Return (X, Y) of the center of cell containing provided text 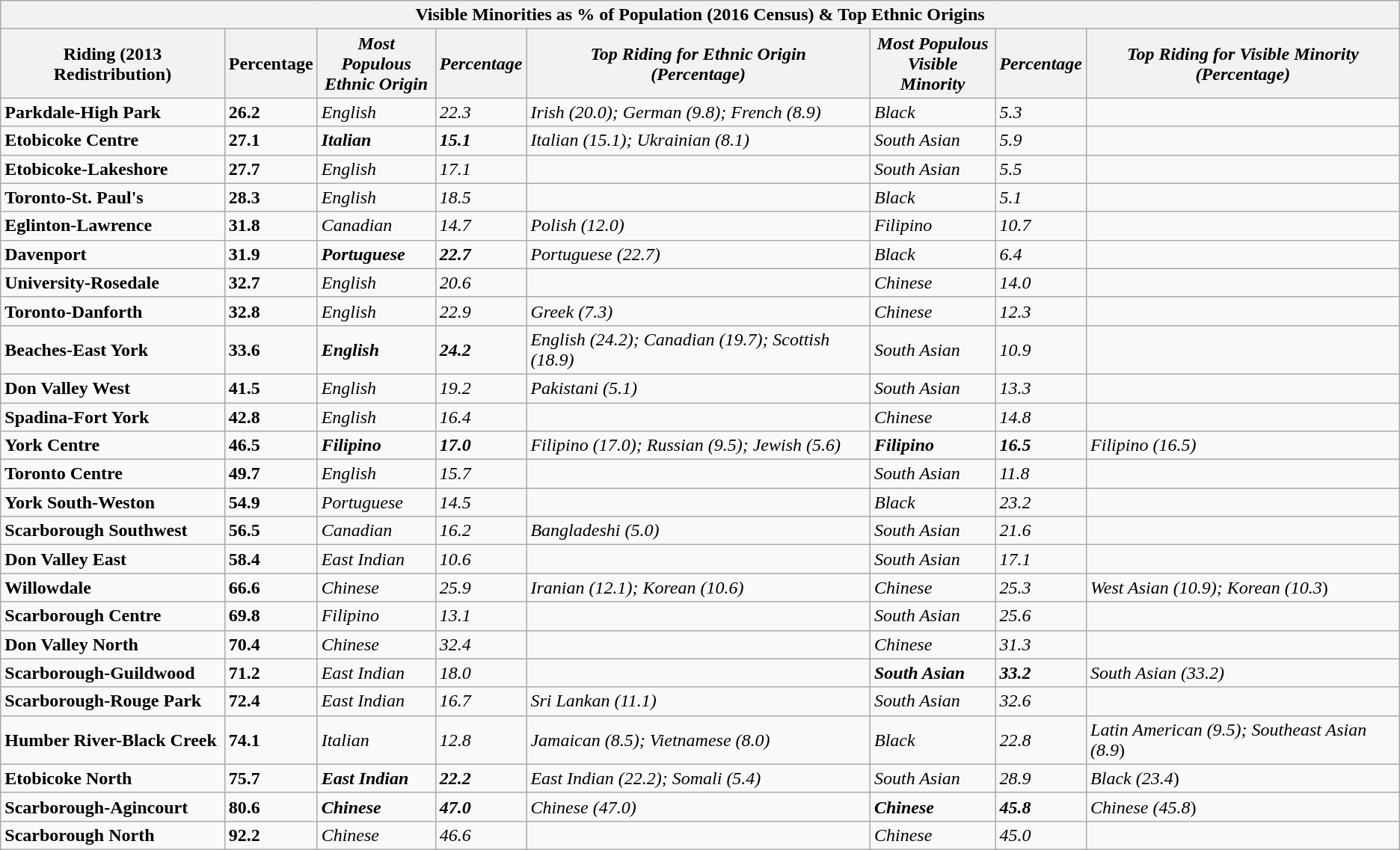
Eglinton-Lawrence (112, 226)
16.5 (1041, 446)
Scarborough Southwest (112, 531)
Riding (2013 Redistribution) (112, 64)
13.1 (481, 616)
5.5 (1041, 169)
16.4 (481, 416)
14.7 (481, 226)
56.5 (271, 531)
Toronto Centre (112, 474)
12.8 (481, 740)
Scarborough-Guildwood (112, 673)
18.0 (481, 673)
West Asian (10.9); Korean (10.3) (1243, 588)
Etobicoke Centre (112, 141)
Toronto-St. Paul's (112, 197)
16.2 (481, 531)
27.7 (271, 169)
46.6 (481, 835)
Iranian (12.1); Korean (10.6) (699, 588)
East Indian (22.2); Somali (5.4) (699, 778)
11.8 (1041, 474)
Polish (12.0) (699, 226)
York South-Weston (112, 502)
University-Rosedale (112, 283)
25.3 (1041, 588)
31.3 (1041, 644)
15.7 (481, 474)
15.1 (481, 141)
Top Riding for Visible Minority(Percentage) (1243, 64)
25.6 (1041, 616)
26.2 (271, 112)
York Centre (112, 446)
80.6 (271, 807)
28.9 (1041, 778)
31.9 (271, 254)
25.9 (481, 588)
English (24.2); Canadian (19.7); Scottish (18.9) (699, 350)
33.2 (1041, 673)
6.4 (1041, 254)
Beaches-East York (112, 350)
Jamaican (8.5); Vietnamese (8.0) (699, 740)
Italian (15.1); Ukrainian (8.1) (699, 141)
Chinese (47.0) (699, 807)
Visible Minorities as % of Population (2016 Census) & Top Ethnic Origins (700, 15)
Most PopulousVisible Minority (932, 64)
58.4 (271, 559)
22.8 (1041, 740)
49.7 (271, 474)
Etobicoke North (112, 778)
10.7 (1041, 226)
Davenport (112, 254)
75.7 (271, 778)
Parkdale-High Park (112, 112)
22.7 (481, 254)
22.3 (481, 112)
Sri Lankan (11.1) (699, 701)
Greek (7.3) (699, 311)
Top Riding for Ethnic Origin(Percentage) (699, 64)
5.9 (1041, 141)
Irish (20.0); German (9.8); French (8.9) (699, 112)
22.9 (481, 311)
Don Valley East (112, 559)
47.0 (481, 807)
12.3 (1041, 311)
Willowdale (112, 588)
23.2 (1041, 502)
74.1 (271, 740)
46.5 (271, 446)
92.2 (271, 835)
41.5 (271, 388)
10.6 (481, 559)
16.7 (481, 701)
42.8 (271, 416)
Toronto-Danforth (112, 311)
Chinese (45.8) (1243, 807)
Latin American (9.5); Southeast Asian (8.9) (1243, 740)
Etobicoke-Lakeshore (112, 169)
Filipino (17.0); Russian (9.5); Jewish (5.6) (699, 446)
72.4 (271, 701)
5.3 (1041, 112)
32.6 (1041, 701)
71.2 (271, 673)
Bangladeshi (5.0) (699, 531)
14.0 (1041, 283)
66.6 (271, 588)
Humber River-Black Creek (112, 740)
17.0 (481, 446)
Don Valley North (112, 644)
Filipino (16.5) (1243, 446)
Black (23.4) (1243, 778)
27.1 (271, 141)
South Asian (33.2) (1243, 673)
19.2 (481, 388)
54.9 (271, 502)
32.4 (481, 644)
14.5 (481, 502)
28.3 (271, 197)
18.5 (481, 197)
14.8 (1041, 416)
Scarborough North (112, 835)
69.8 (271, 616)
Portuguese (22.7) (699, 254)
21.6 (1041, 531)
20.6 (481, 283)
Scarborough Centre (112, 616)
32.7 (271, 283)
45.8 (1041, 807)
33.6 (271, 350)
5.1 (1041, 197)
10.9 (1041, 350)
Scarborough-Rouge Park (112, 701)
Don Valley West (112, 388)
Spadina-Fort York (112, 416)
Scarborough-Agincourt (112, 807)
13.3 (1041, 388)
70.4 (271, 644)
45.0 (1041, 835)
31.8 (271, 226)
22.2 (481, 778)
Pakistani (5.1) (699, 388)
32.8 (271, 311)
Most PopulousEthnic Origin (376, 64)
24.2 (481, 350)
